Capture the cell that displays the provided text and extract its [x, y] central coordinate. 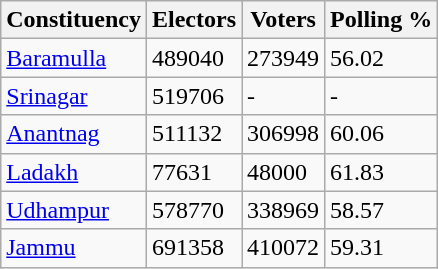
60.06 [382, 134]
511132 [194, 134]
489040 [194, 58]
691358 [194, 248]
Anantnag [74, 134]
58.57 [382, 210]
Udhampur [74, 210]
77631 [194, 172]
Ladakh [74, 172]
Baramulla [74, 58]
Voters [284, 20]
Srinagar [74, 96]
Electors [194, 20]
56.02 [382, 58]
410072 [284, 248]
Jammu [74, 248]
Constituency [74, 20]
578770 [194, 210]
61.83 [382, 172]
Polling % [382, 20]
59.31 [382, 248]
306998 [284, 134]
273949 [284, 58]
48000 [284, 172]
338969 [284, 210]
519706 [194, 96]
